Identify which cell holds the provided text, then report its (X, Y) central coordinate. 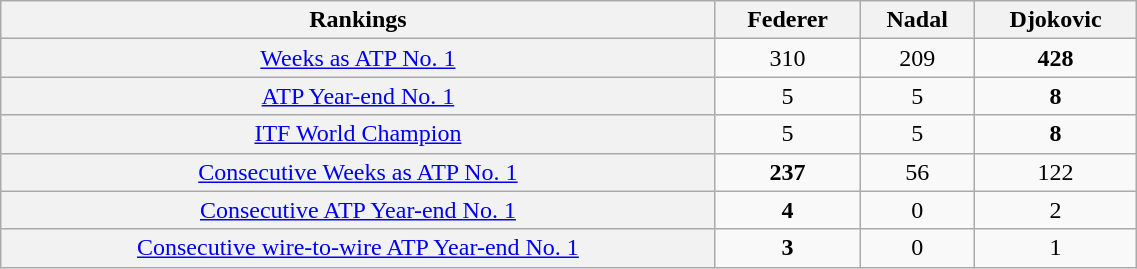
3 (788, 248)
310 (788, 58)
Weeks as ATP No. 1 (358, 58)
Consecutive wire-to-wire ATP Year-end No. 1 (358, 248)
ITF World Champion (358, 134)
Nadal (917, 20)
209 (917, 58)
56 (917, 172)
2 (1056, 210)
Rankings (358, 20)
Federer (788, 20)
Consecutive ATP Year-end No. 1 (358, 210)
237 (788, 172)
4 (788, 210)
Djokovic (1056, 20)
1 (1056, 248)
122 (1056, 172)
ATP Year-end No. 1 (358, 96)
Consecutive Weeks as ATP No. 1 (358, 172)
428 (1056, 58)
